Detect which cell encompasses the target text, then output its (X, Y) center coordinate. 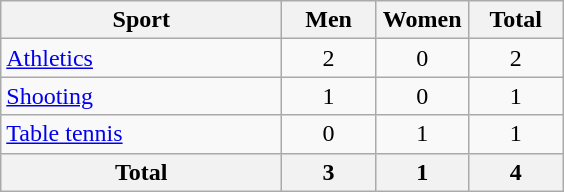
3 (329, 172)
Men (329, 20)
Table tennis (142, 134)
Women (422, 20)
Athletics (142, 58)
4 (516, 172)
Shooting (142, 96)
Sport (142, 20)
